Output the [X, Y] coordinate of the center of the cell containing the given text.  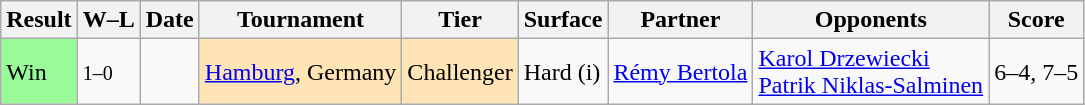
Partner [680, 20]
Opponents [871, 20]
Tournament [300, 20]
Result [39, 20]
Win [39, 72]
Score [1036, 20]
Hard (i) [563, 72]
Challenger [460, 72]
1–0 [108, 72]
Hamburg, Germany [300, 72]
Date [170, 20]
Surface [563, 20]
Tier [460, 20]
Rémy Bertola [680, 72]
Karol Drzewiecki Patrik Niklas-Salminen [871, 72]
6–4, 7–5 [1036, 72]
W–L [108, 20]
